Identify which cell holds the provided text, then report its (x, y) central coordinate. 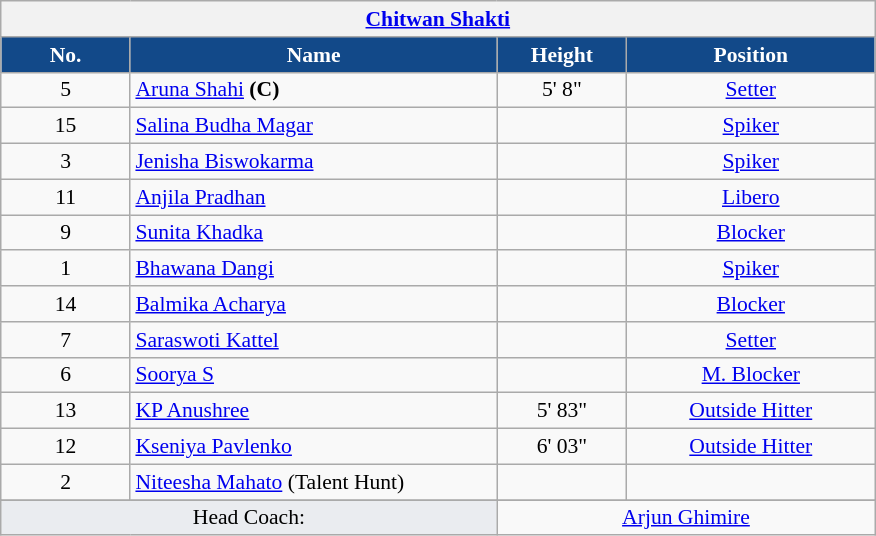
No. (66, 55)
Jenisha Biswokarma (314, 162)
14 (66, 304)
5 (66, 90)
Balmika Acharya (314, 304)
9 (66, 233)
Height (562, 55)
M. Blocker (751, 375)
12 (66, 447)
Sunita Khadka (314, 233)
13 (66, 411)
Name (314, 55)
6 (66, 375)
Kseniya Pavlenko (314, 447)
2 (66, 482)
5' 83" (562, 411)
11 (66, 197)
Aruna Shahi (C) (314, 90)
Libero (751, 197)
3 (66, 162)
Soorya S (314, 375)
Salina Budha Magar (314, 126)
Chitwan Shakti (438, 19)
15 (66, 126)
Position (751, 55)
Head Coach: (249, 518)
Bhawana Dangi (314, 269)
Niteesha Mahato (Talent Hunt) (314, 482)
6' 03" (562, 447)
Saraswoti Kattel (314, 340)
5' 8" (562, 90)
1 (66, 269)
KP Anushree (314, 411)
7 (66, 340)
Arjun Ghimire (686, 518)
Anjila Pradhan (314, 197)
